Output the (x, y) coordinate of the center of the cell containing the given text.  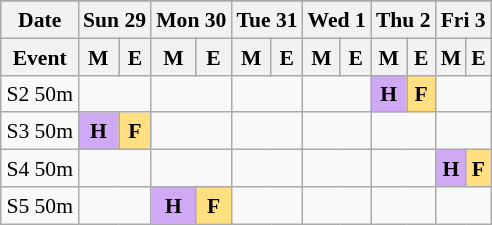
Event (40, 56)
S4 50m (40, 168)
S2 50m (40, 94)
Date (40, 20)
Tue 31 (266, 20)
Mon 30 (191, 20)
Wed 1 (337, 20)
Thu 2 (404, 20)
Fri 3 (464, 20)
Sun 29 (114, 20)
S5 50m (40, 204)
S3 50m (40, 130)
